Find where the given text appears and provide that cell's center as [x, y] coordinate. 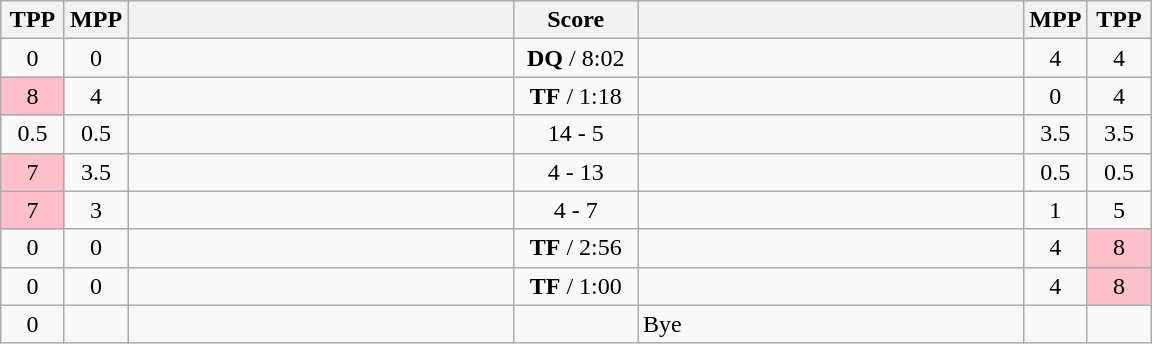
TF / 1:00 [576, 286]
TF / 2:56 [576, 248]
3 [96, 210]
5 [1119, 210]
Score [576, 20]
DQ / 8:02 [576, 58]
4 - 7 [576, 210]
14 - 5 [576, 134]
1 [1056, 210]
TF / 1:18 [576, 96]
Bye [831, 324]
4 - 13 [576, 172]
